Determine the [X, Y] coordinate at the center of the cell enclosing the given text.  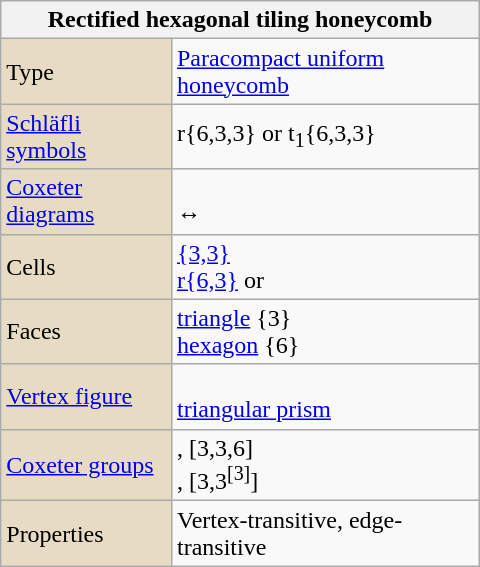
Coxeter groups [86, 465]
{3,3} r{6,3} or [325, 266]
Vertex figure [86, 396]
↔ [325, 202]
Coxeter diagrams [86, 202]
Type [86, 72]
, [3,3,6], [3,3[3]] [325, 465]
triangular prism [325, 396]
Faces [86, 332]
Cells [86, 266]
r{6,3,3} or t1{6,3,3} [325, 136]
Vertex-transitive, edge-transitive [325, 534]
Paracompact uniform honeycomb [325, 72]
Properties [86, 534]
Schläfli symbols [86, 136]
triangle {3}hexagon {6} [325, 332]
Rectified hexagonal tiling honeycomb [240, 20]
